From the cell containing the given text, extract its center point as (x, y) coordinate. 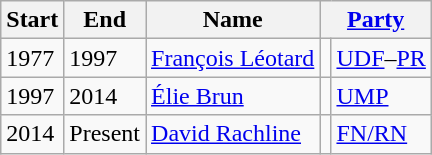
François Léotard (233, 58)
FN/RN (381, 134)
Name (233, 20)
Present (105, 134)
David Rachline (233, 134)
Start (32, 20)
1977 (32, 58)
Party (376, 20)
End (105, 20)
UMP (381, 96)
Élie Brun (233, 96)
UDF–PR (381, 58)
